Find where the given text appears and provide that cell's center as (x, y) coordinate. 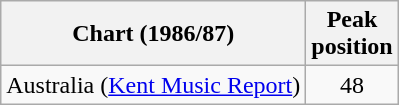
48 (352, 85)
Peakposition (352, 34)
Chart (1986/87) (154, 34)
Australia (Kent Music Report) (154, 85)
